Capture the cell that displays the provided text and extract its [x, y] central coordinate. 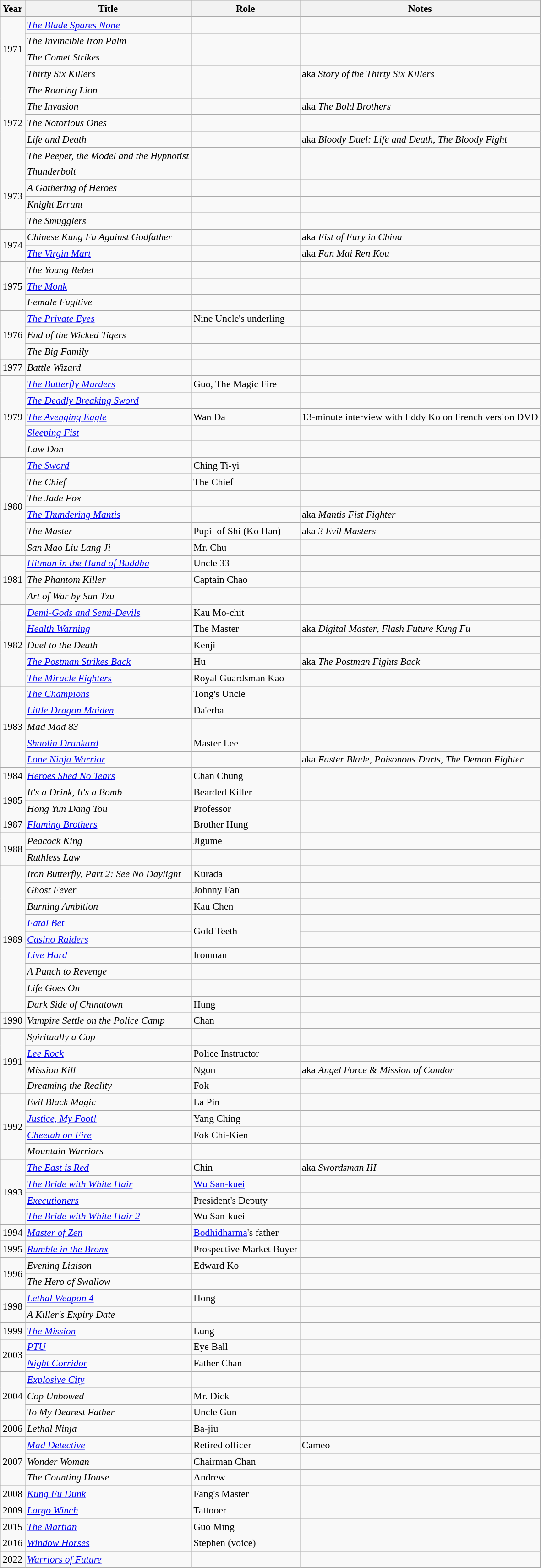
Flaming Brothers [108, 825]
Dark Side of Chinatown [108, 1004]
2003 [13, 1355]
1984 [13, 776]
Mad Detective [108, 1445]
Executioners [108, 1201]
Master Lee [246, 743]
Gold Teeth [246, 931]
Ba-jiu [246, 1429]
Master of Zen [108, 1233]
Hung [246, 1004]
The Virgin Mart [108, 254]
The Blade Spares None [108, 25]
Tattooer [246, 1511]
Wonder Woman [108, 1462]
Cheetah on Fire [108, 1135]
Captain Chao [246, 580]
The Hero of Swallow [108, 1282]
Largo Winch [108, 1511]
Window Horses [108, 1543]
Andrew [246, 1478]
Chinese Kung Fu Against Godfather [108, 237]
Little Dragon Maiden [108, 711]
aka Bloody Duel: Life and Death, The Bloody Fight [420, 139]
Sleeping Fist [108, 433]
The Young Rebel [108, 270]
Kung Fu Dunk [108, 1494]
Warriors of Future [108, 1560]
aka Fan Mai Ren Kou [420, 254]
1988 [13, 850]
Vampire Settle on the Police Camp [108, 1021]
Spiritually a Cop [108, 1037]
1975 [13, 286]
2004 [13, 1397]
1972 [13, 123]
1987 [13, 825]
Knight Errant [108, 205]
Retired officer [246, 1445]
Rumble in the Bronx [108, 1250]
A Gathering of Heroes [108, 188]
Nine Uncle's underling [246, 319]
The Roaring Lion [108, 90]
Chairman Chan [246, 1462]
Ghost Fever [108, 890]
aka Angel Force & Mission of Condor [420, 1070]
Ching Ti-yi [246, 466]
The Phantom Killer [108, 580]
Lethal Weapon 4 [108, 1299]
Wan Da [246, 417]
1996 [13, 1274]
Notes [420, 9]
San Mao Liu Lang Ji [108, 548]
Battle Wizard [108, 368]
Art of War by Sun Tzu [108, 597]
The Comet Strikes [108, 58]
Brother Hung [246, 825]
Lee Rock [108, 1053]
1985 [13, 800]
aka The Bold Brothers [420, 107]
It's a Drink, It's a Bomb [108, 792]
1971 [13, 49]
Health Warning [108, 629]
1991 [13, 1062]
1976 [13, 335]
Hong [246, 1299]
Law Don [108, 450]
Title [108, 9]
The Avenging Eagle [108, 417]
2016 [13, 1543]
The East is Red [108, 1168]
Mr. Chu [246, 548]
The Jade Fox [108, 499]
Lone Ninja Warrior [108, 760]
Thirty Six Killers [108, 74]
Fok Chi-Kien [246, 1135]
Dreaming the Reality [108, 1086]
The Monk [108, 286]
aka Faster Blade, Poisonous Darts, The Demon Fighter [420, 760]
13-minute interview with Eddy Ko on French version DVD [420, 417]
Uncle Gun [246, 1413]
Kau Chen [246, 907]
1983 [13, 727]
2008 [13, 1494]
2015 [13, 1527]
The Smugglers [108, 221]
1982 [13, 645]
Role [246, 9]
Lethal Ninja [108, 1429]
Chan [246, 1021]
Guo Ming [246, 1527]
Cameo [420, 1445]
Kurada [246, 874]
aka Mantis Fist Fighter [420, 515]
The Peeper, the Model and the Hypnotist [108, 156]
1989 [13, 939]
Stephen (voice) [246, 1543]
2006 [13, 1429]
Guo, The Magic Fire [246, 384]
1977 [13, 368]
Demi-Gods and Semi-Devils [108, 613]
A Punch to Revenge [108, 972]
Hong Yun Dang Tou [108, 809]
The Butterfly Murders [108, 384]
Heroes Shed No Tears [108, 776]
1993 [13, 1192]
Hu [246, 662]
The Big Family [108, 351]
Cop Unbowed [108, 1396]
Evening Liaison [108, 1266]
1979 [13, 417]
Female Fugitive [108, 302]
Prospective Market Buyer [246, 1250]
Chan Chung [246, 776]
The Sword [108, 466]
Johnny Fan [246, 890]
Lung [246, 1331]
Pupil of Shi (Ko Han) [246, 531]
Police Instructor [246, 1053]
To My Dearest Father [108, 1413]
The Deadly Breaking Sword [108, 400]
Hitman in the Hand of Buddha [108, 564]
aka 3 Evil Masters [420, 531]
Explosive City [108, 1380]
The Invasion [108, 107]
1990 [13, 1021]
aka Fist of Fury in China [420, 237]
Yang Ching [246, 1119]
1999 [13, 1331]
The Thundering Mantis [108, 515]
The Martian [108, 1527]
Ruthless Law [108, 858]
Casino Raiders [108, 939]
The Private Eyes [108, 319]
The Notorious Ones [108, 123]
Bodhidharma's father [246, 1233]
Father Chan [246, 1364]
Iron Butterfly, Part 2: See No Daylight [108, 874]
Uncle 33 [246, 564]
Year [13, 9]
Burning Ambition [108, 907]
1981 [13, 580]
Da'erba [246, 711]
Mountain Warriors [108, 1151]
Fang's Master [246, 1494]
Mad Mad 83 [108, 727]
Peacock King [108, 841]
Evil Black Magic [108, 1102]
Chin [246, 1168]
Kenji [246, 646]
The Invincible Iron Palm [108, 41]
PTU [108, 1347]
1980 [13, 507]
aka The Postman Fights Back [420, 662]
Night Corridor [108, 1364]
Tong's Uncle [246, 694]
Shaolin Drunkard [108, 743]
End of the Wicked Tigers [108, 335]
Fok [246, 1086]
Edward Ko [246, 1266]
A Killer's Expiry Date [108, 1315]
Eye Ball [246, 1347]
Live Hard [108, 955]
Bearded Killer [246, 792]
Duel to the Death [108, 646]
Life and Death [108, 139]
The Mission [108, 1331]
1973 [13, 196]
The Counting House [108, 1478]
2007 [13, 1462]
Justice, My Foot! [108, 1119]
2022 [13, 1560]
President's Deputy [246, 1201]
Mr. Dick [246, 1396]
aka Digital Master, Flash Future Kung Fu [420, 629]
The Bride with White Hair [108, 1184]
Thunderbolt [108, 172]
aka Story of the Thirty Six Killers [420, 74]
The Bride with White Hair 2 [108, 1217]
2009 [13, 1511]
La Pin [246, 1102]
Fatal Bet [108, 923]
The Postman Strikes Back [108, 662]
Kau Mo-chit [246, 613]
The Champions [108, 694]
Professor [246, 809]
Ironman [246, 955]
1974 [13, 246]
1995 [13, 1250]
Royal Guardsman Kao [246, 678]
1994 [13, 1233]
aka Swordsman III [420, 1168]
Mission Kill [108, 1070]
Ngon [246, 1070]
The Miracle Fighters [108, 678]
1992 [13, 1127]
1998 [13, 1307]
Jigume [246, 841]
Life Goes On [108, 988]
